Locate the cell with the specified text and output its [X, Y] center coordinate. 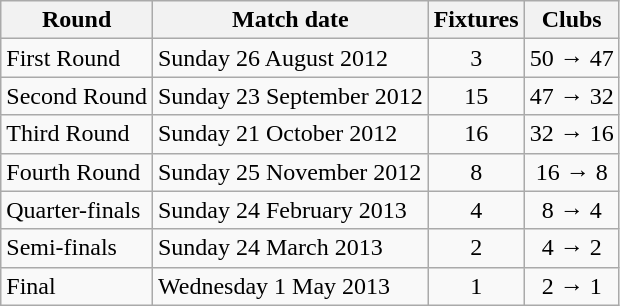
32 → 16 [572, 134]
50 → 47 [572, 58]
4 → 2 [572, 248]
First Round [77, 58]
Final [77, 286]
Quarter-finals [77, 210]
16 [476, 134]
Sunday 24 February 2013 [290, 210]
15 [476, 96]
2 [476, 248]
16 → 8 [572, 172]
8 → 4 [572, 210]
Clubs [572, 20]
Second Round [77, 96]
Sunday 25 November 2012 [290, 172]
Wednesday 1 May 2013 [290, 286]
Round [77, 20]
Fixtures [476, 20]
2 → 1 [572, 286]
Fourth Round [77, 172]
47 → 32 [572, 96]
3 [476, 58]
Sunday 24 March 2013 [290, 248]
Match date [290, 20]
1 [476, 286]
Sunday 21 October 2012 [290, 134]
8 [476, 172]
Sunday 23 September 2012 [290, 96]
Sunday 26 August 2012 [290, 58]
Third Round [77, 134]
4 [476, 210]
Semi-finals [77, 248]
